Search for the cell housing the specified text and yield its [x, y] center coordinate. 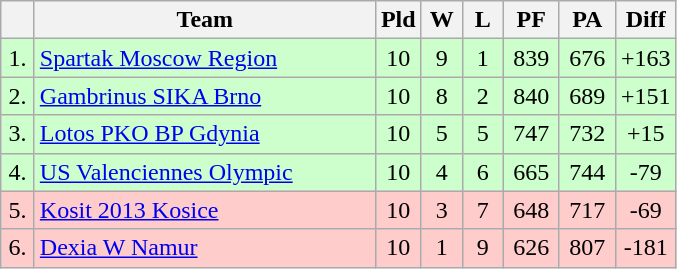
+15 [646, 134]
-69 [646, 210]
2 [482, 96]
1. [18, 58]
648 [531, 210]
L [482, 20]
689 [587, 96]
Kosit 2013 Kosice [204, 210]
840 [531, 96]
PA [587, 20]
747 [531, 134]
3. [18, 134]
+151 [646, 96]
4. [18, 172]
6 [482, 172]
-181 [646, 248]
W [442, 20]
Diff [646, 20]
-79 [646, 172]
744 [587, 172]
7 [482, 210]
Spartak Moscow Region [204, 58]
676 [587, 58]
3 [442, 210]
839 [531, 58]
5. [18, 210]
Gambrinus SIKA Brno [204, 96]
Lotos PKO BP Gdynia [204, 134]
8 [442, 96]
4 [442, 172]
+163 [646, 58]
626 [531, 248]
732 [587, 134]
807 [587, 248]
Pld [398, 20]
717 [587, 210]
Dexia W Namur [204, 248]
665 [531, 172]
6. [18, 248]
US Valenciennes Olympic [204, 172]
2. [18, 96]
PF [531, 20]
Team [204, 20]
